Locate the cell with the specified text and output its [X, Y] center coordinate. 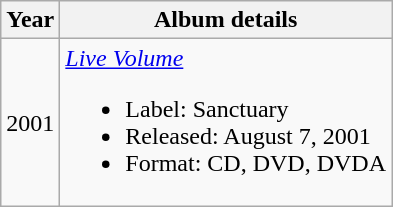
Year [30, 20]
Album details [226, 20]
2001 [30, 122]
Live VolumeLabel: SanctuaryReleased: August 7, 2001Format: CD, DVD, DVDA [226, 122]
